Capture the cell that displays the provided text and extract its (X, Y) central coordinate. 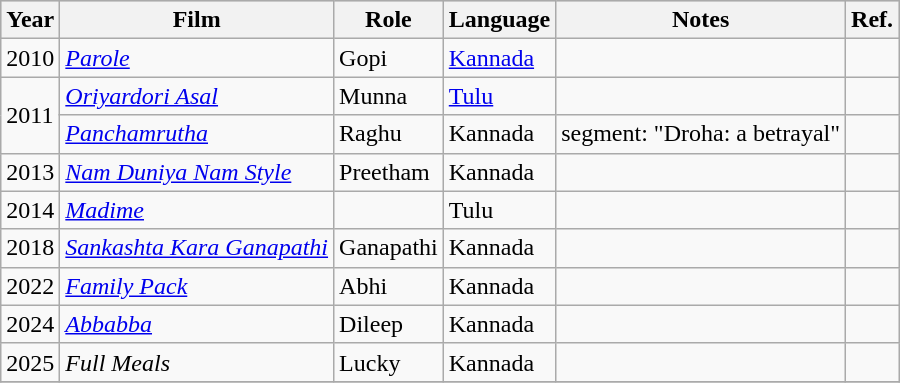
Role (389, 20)
Panchamrutha (197, 134)
2014 (30, 210)
2022 (30, 286)
Language (499, 20)
Nam Duniya Nam Style (197, 172)
Madime (197, 210)
Family Pack (197, 286)
Notes (701, 20)
Parole (197, 58)
2025 (30, 362)
Ref. (872, 20)
Sankashta Kara Ganapathi (197, 248)
Munna (389, 96)
Full Meals (197, 362)
Abhi (389, 286)
Film (197, 20)
Preetham (389, 172)
Abbabba (197, 324)
Oriyardori Asal (197, 96)
2011 (30, 115)
Lucky (389, 362)
Raghu (389, 134)
2024 (30, 324)
2013 (30, 172)
2018 (30, 248)
Gopi (389, 58)
segment: "Droha: a betrayal" (701, 134)
Year (30, 20)
Ganapathi (389, 248)
2010 (30, 58)
Dileep (389, 324)
